From the cell containing the given text, extract its center point as (X, Y) coordinate. 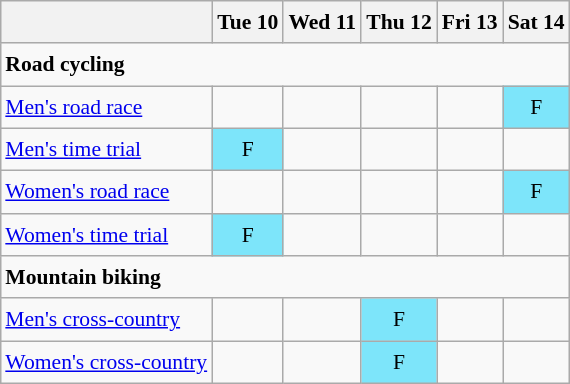
Men's cross-country (106, 320)
Men's time trial (106, 150)
Women's time trial (106, 234)
Mountain biking (284, 278)
Wed 11 (322, 22)
Thu 12 (399, 22)
Men's road race (106, 108)
Sat 14 (536, 22)
Women's road race (106, 192)
Road cycling (284, 64)
Women's cross-country (106, 362)
Tue 10 (248, 22)
Fri 13 (470, 22)
